Pinpoint the cell where the given text exists, returning its [X, Y] midpoint coordinate. 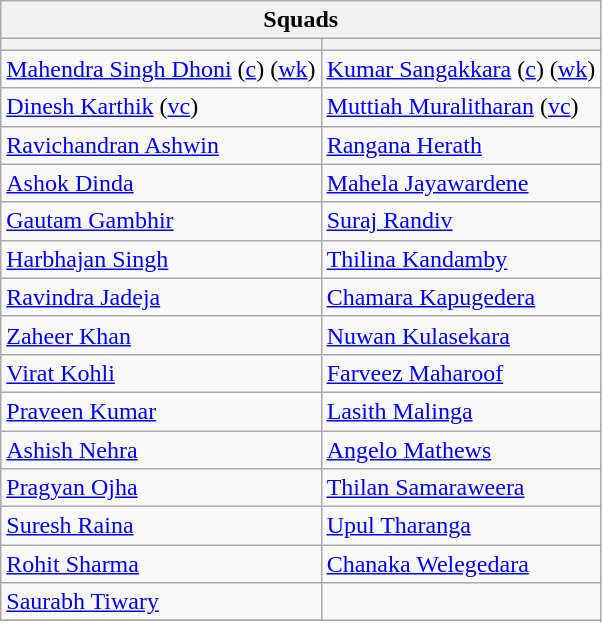
Angelo Mathews [461, 449]
Rohit Sharma [161, 564]
Upul Tharanga [461, 526]
Mahendra Singh Dhoni (c) (wk) [161, 69]
Rangana Herath [461, 145]
Thilina Kandamby [461, 259]
Chanaka Welegedara [461, 564]
Pragyan Ojha [161, 488]
Kumar Sangakkara (c) (wk) [461, 69]
Praveen Kumar [161, 411]
Nuwan Kulasekara [461, 335]
Dinesh Karthik (vc) [161, 107]
Zaheer Khan [161, 335]
Chamara Kapugedera [461, 297]
Lasith Malinga [461, 411]
Suraj Randiv [461, 221]
Ravichandran Ashwin [161, 145]
Saurabh Tiwary [161, 602]
Virat Kohli [161, 373]
Thilan Samaraweera [461, 488]
Ashish Nehra [161, 449]
Harbhajan Singh [161, 259]
Ravindra Jadeja [161, 297]
Farveez Maharoof [461, 373]
Ashok Dinda [161, 183]
Gautam Gambhir [161, 221]
Mahela Jayawardene [461, 183]
Muttiah Muralitharan (vc) [461, 107]
Suresh Raina [161, 526]
Squads [301, 20]
